Detect which cell encompasses the target text, then output its (X, Y) center coordinate. 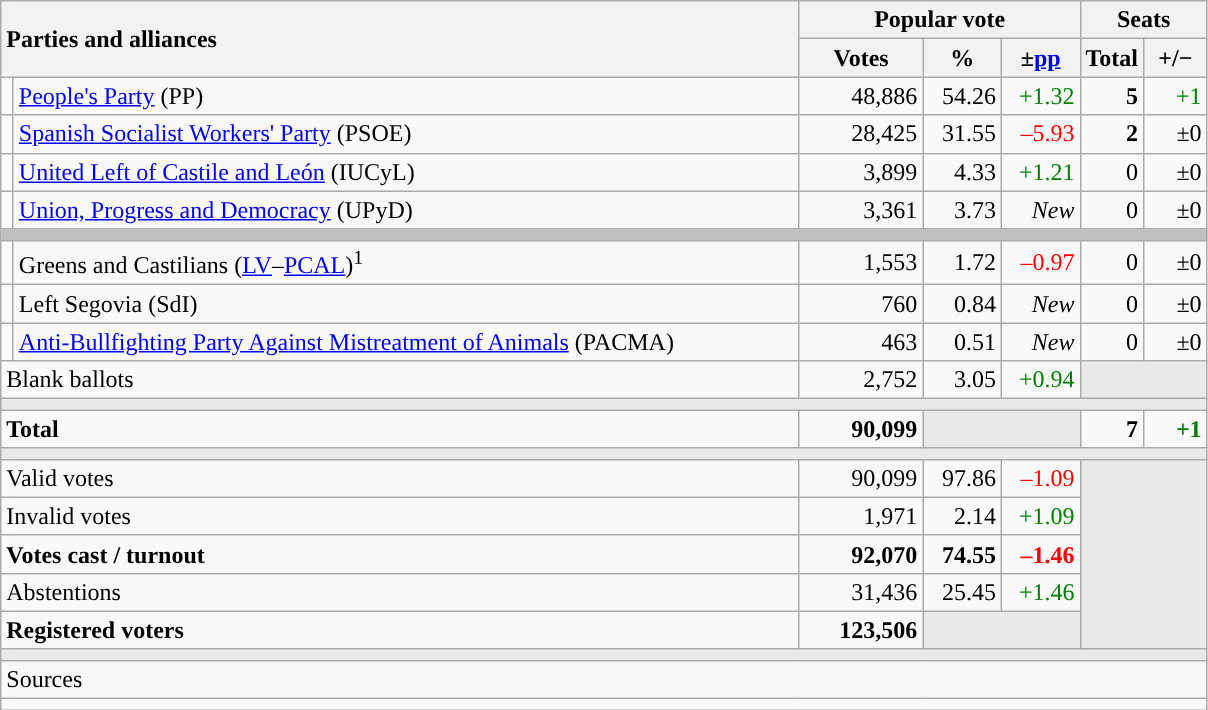
Spanish Socialist Workers' Party (PSOE) (406, 134)
48,886 (861, 96)
1,971 (861, 516)
+1.46 (1040, 592)
74.55 (962, 554)
7 (1112, 429)
Votes (861, 58)
28,425 (861, 134)
Blank ballots (400, 380)
31,436 (861, 592)
Seats (1144, 20)
1,553 (861, 262)
+1.21 (1040, 172)
% (962, 58)
25.45 (962, 592)
Popular vote (940, 20)
2,752 (861, 380)
+0.94 (1040, 380)
±pp (1040, 58)
Anti-Bullfighting Party Against Mistreatment of Animals (PACMA) (406, 342)
3.73 (962, 210)
5 (1112, 96)
Greens and Castilians (LV–PCAL)1 (406, 262)
3,361 (861, 210)
Invalid votes (400, 516)
4.33 (962, 172)
0.51 (962, 342)
123,506 (861, 630)
+1.32 (1040, 96)
Left Segovia (SdI) (406, 304)
Abstentions (400, 592)
0.84 (962, 304)
Votes cast / turnout (400, 554)
2.14 (962, 516)
Sources (604, 679)
2 (1112, 134)
Union, Progress and Democracy (UPyD) (406, 210)
Registered voters (400, 630)
Valid votes (400, 478)
54.26 (962, 96)
31.55 (962, 134)
–1.46 (1040, 554)
–0.97 (1040, 262)
People's Party (PP) (406, 96)
+/− (1176, 58)
–1.09 (1040, 478)
United Left of Castile and León (IUCyL) (406, 172)
+1.09 (1040, 516)
760 (861, 304)
–5.93 (1040, 134)
1.72 (962, 262)
Parties and alliances (400, 39)
463 (861, 342)
92,070 (861, 554)
3.05 (962, 380)
3,899 (861, 172)
97.86 (962, 478)
